Output the [X, Y] coordinate of the center of the cell containing the given text.  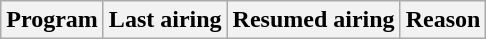
Resumed airing [314, 20]
Program [52, 20]
Reason [443, 20]
Last airing [165, 20]
